Output the [x, y] coordinate of the center of the cell containing the given text.  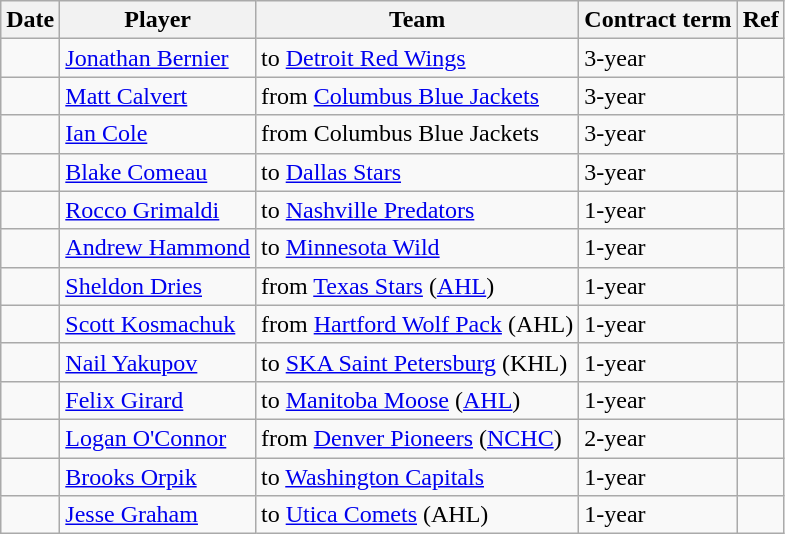
from Hartford Wolf Pack (AHL) [416, 324]
from Denver Pioneers (NCHC) [416, 438]
Sheldon Dries [158, 286]
to Dallas Stars [416, 172]
to Manitoba Moose (AHL) [416, 400]
Andrew Hammond [158, 248]
Contract term [658, 20]
Nail Yakupov [158, 362]
Brooks Orpik [158, 477]
2-year [658, 438]
Jonathan Bernier [158, 58]
Jesse Graham [158, 515]
Team [416, 20]
to Nashville Predators [416, 210]
Player [158, 20]
Ref [760, 20]
to Utica Comets (AHL) [416, 515]
to Washington Capitals [416, 477]
to Minnesota Wild [416, 248]
Date [30, 20]
Scott Kosmachuk [158, 324]
Blake Comeau [158, 172]
Matt Calvert [158, 96]
to Detroit Red Wings [416, 58]
from Texas Stars (AHL) [416, 286]
Ian Cole [158, 134]
Rocco Grimaldi [158, 210]
to SKA Saint Petersburg (KHL) [416, 362]
Logan O'Connor [158, 438]
Felix Girard [158, 400]
